Extract the [X, Y] coordinate from the center of the cell holding the provided text.  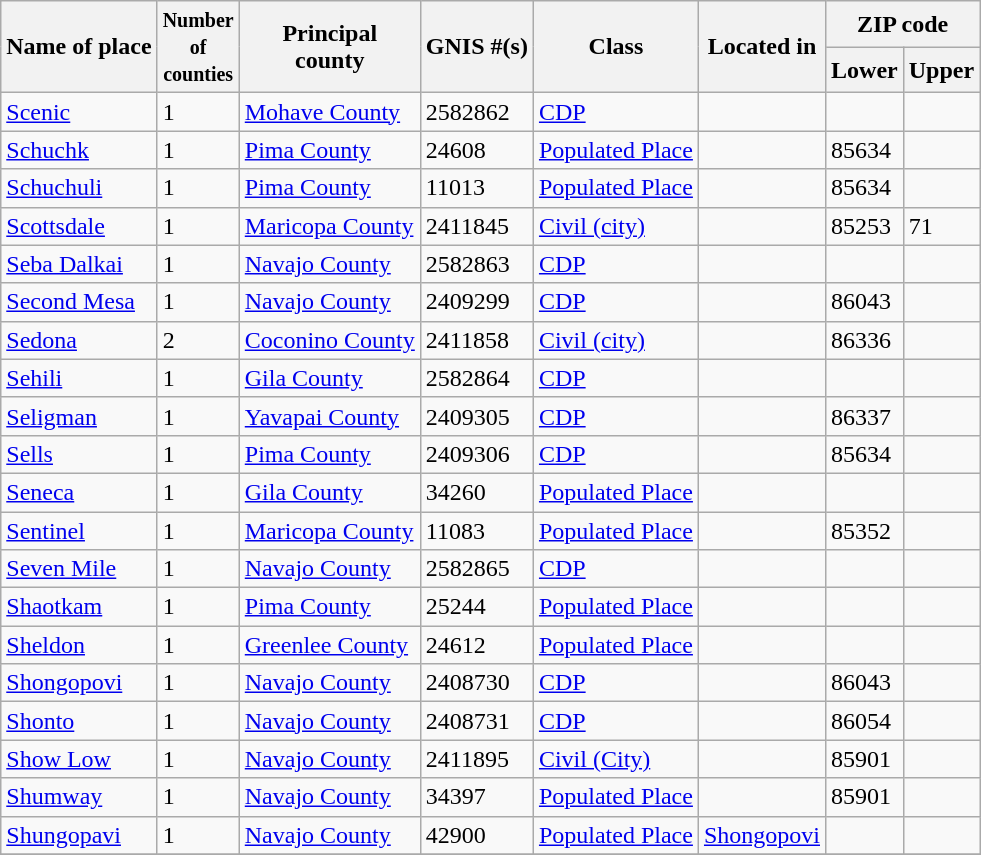
Sheldon [79, 645]
Greenlee County [330, 645]
86054 [865, 721]
Shonto [79, 721]
2409306 [476, 454]
Sentinel [79, 531]
2411895 [476, 759]
71 [941, 226]
85253 [865, 226]
ZIP code [903, 24]
Seneca [79, 492]
Name of place [79, 47]
Principal county [330, 47]
2408730 [476, 683]
2582865 [476, 569]
2411858 [476, 340]
Civil (City) [616, 759]
Shungopavi [79, 835]
Class [616, 47]
34397 [476, 797]
Show Low [79, 759]
85352 [865, 531]
24608 [476, 150]
Lower [865, 70]
2582864 [476, 378]
Yavapai County [330, 416]
2411845 [476, 226]
Scottsdale [79, 226]
Number ofcounties [198, 47]
2409305 [476, 416]
Coconino County [330, 340]
24612 [476, 645]
Schuchk [79, 150]
11083 [476, 531]
Scenic [79, 112]
GNIS #(s) [476, 47]
Sehili [79, 378]
Located in [762, 47]
Shumway [79, 797]
2582863 [476, 264]
25244 [476, 607]
2408731 [476, 721]
86336 [865, 340]
86337 [865, 416]
Seligman [79, 416]
2409299 [476, 302]
Upper [941, 70]
Sedona [79, 340]
Shaotkam [79, 607]
Schuchuli [79, 188]
Second Mesa [79, 302]
11013 [476, 188]
42900 [476, 835]
2 [198, 340]
Mohave County [330, 112]
Seba Dalkai [79, 264]
2582862 [476, 112]
34260 [476, 492]
Seven Mile [79, 569]
Sells [79, 454]
